From the cell containing the given text, extract its center point as [X, Y] coordinate. 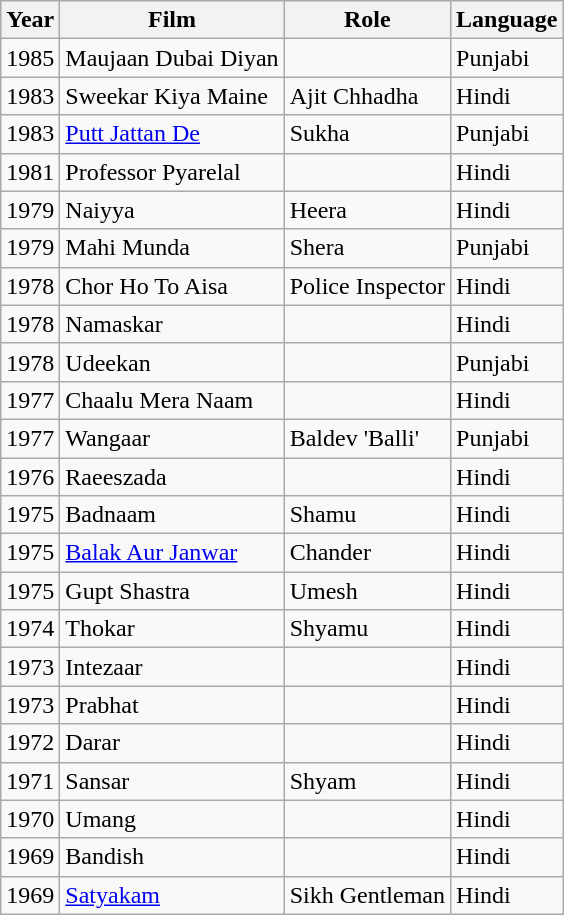
Shyam [367, 781]
Heera [367, 210]
Bandish [172, 857]
Professor Pyarelal [172, 172]
1976 [30, 477]
Intezaar [172, 667]
Role [367, 20]
Chor Ho To Aisa [172, 286]
Umang [172, 819]
Baldev 'Balli' [367, 438]
Thokar [172, 629]
Mahi Munda [172, 248]
Chander [367, 553]
Shamu [367, 515]
Raeeszada [172, 477]
Year [30, 20]
Chaalu Mera Naam [172, 400]
Putt Jattan De [172, 134]
1974 [30, 629]
Film [172, 20]
Naiyya [172, 210]
Balak Aur Janwar [172, 553]
1970 [30, 819]
Udeekan [172, 362]
Satyakam [172, 895]
Sikh Gentleman [367, 895]
Umesh [367, 591]
Shyamu [367, 629]
Maujaan Dubai Diyan [172, 58]
Ajit Chhadha [367, 96]
Language [507, 20]
Badnaam [172, 515]
1972 [30, 743]
Gupt Shastra [172, 591]
Prabhat [172, 705]
Wangaar [172, 438]
Sukha [367, 134]
1971 [30, 781]
Sansar [172, 781]
Shera [367, 248]
1981 [30, 172]
Darar [172, 743]
1985 [30, 58]
Sweekar Kiya Maine [172, 96]
Namaskar [172, 324]
Police Inspector [367, 286]
